Output the [x, y] coordinate of the center of the cell containing the given text.  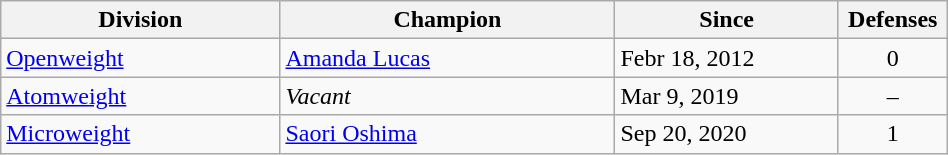
Microweight [140, 134]
Defenses [892, 20]
Mar 9, 2019 [726, 96]
0 [892, 58]
Atomweight [140, 96]
Division [140, 20]
Saori Oshima [448, 134]
Openweight [140, 58]
Febr 18, 2012 [726, 58]
1 [892, 134]
Amanda Lucas [448, 58]
Since [726, 20]
– [892, 96]
Champion [448, 20]
Sep 20, 2020 [726, 134]
Vacant [448, 96]
